Output the [x, y] coordinate of the center of the cell containing the given text.  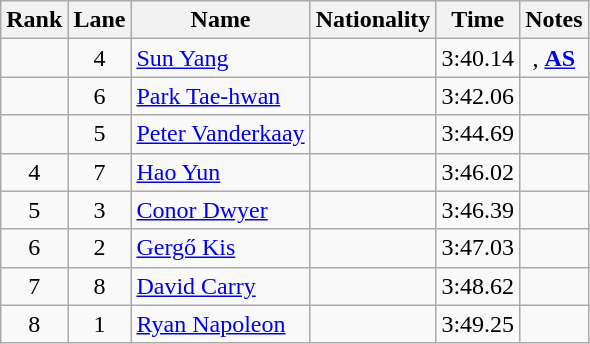
Notes [554, 20]
3 [100, 210]
, AS [554, 58]
3:47.03 [478, 248]
3:48.62 [478, 286]
Peter Vanderkaay [220, 134]
Sun Yang [220, 58]
Park Tae-hwan [220, 96]
3:46.02 [478, 172]
Time [478, 20]
3:40.14 [478, 58]
Name [220, 20]
Ryan Napoleon [220, 324]
3:49.25 [478, 324]
Nationality [373, 20]
Lane [100, 20]
3:42.06 [478, 96]
David Carry [220, 286]
Rank [34, 20]
3:44.69 [478, 134]
1 [100, 324]
Hao Yun [220, 172]
3:46.39 [478, 210]
Gergő Kis [220, 248]
2 [100, 248]
Conor Dwyer [220, 210]
